Find where the given text appears and provide that cell's center as [x, y] coordinate. 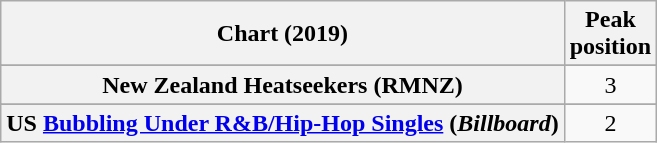
Chart (2019) [282, 34]
Peakposition [610, 34]
2 [610, 123]
US Bubbling Under R&B/Hip-Hop Singles (Billboard) [282, 123]
New Zealand Heatseekers (RMNZ) [282, 85]
3 [610, 85]
